Detect which cell encompasses the target text, then output its [x, y] center coordinate. 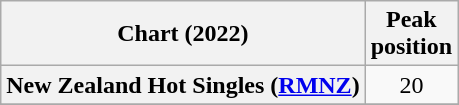
20 [411, 85]
Peakposition [411, 34]
Chart (2022) [183, 34]
New Zealand Hot Singles (RMNZ) [183, 85]
